Return the (X, Y) coordinate for the center point of the cell that contains the specified text.  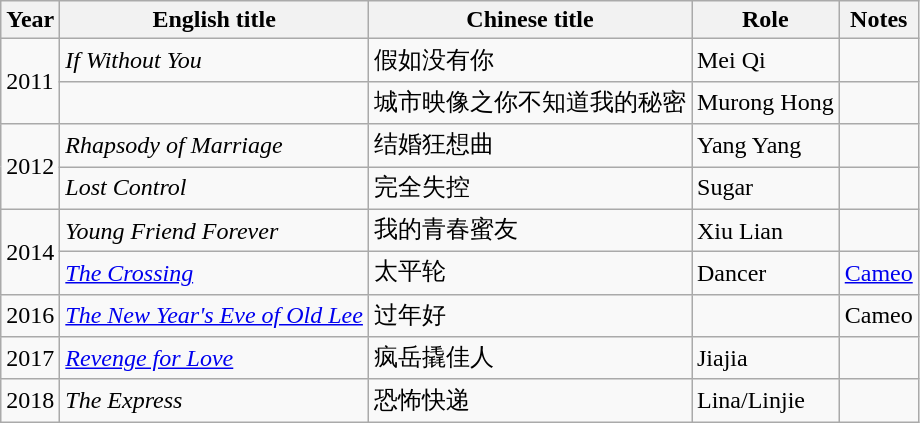
Dancer (766, 274)
Revenge for Love (214, 358)
2012 (30, 166)
2018 (30, 400)
Yang Yang (766, 146)
2011 (30, 82)
假如没有你 (530, 60)
过年好 (530, 316)
If Without You (214, 60)
恐怖快递 (530, 400)
Rhapsody of Marriage (214, 146)
Year (30, 20)
Mei Qi (766, 60)
Murong Hong (766, 102)
The Crossing (214, 274)
太平轮 (530, 274)
我的青春蜜友 (530, 230)
2017 (30, 358)
Lost Control (214, 188)
Young Friend Forever (214, 230)
2014 (30, 252)
The Express (214, 400)
Role (766, 20)
完全失控 (530, 188)
城市映像之你不知道我的秘密 (530, 102)
Xiu Lian (766, 230)
English title (214, 20)
2016 (30, 316)
The New Year's Eve of Old Lee (214, 316)
Sugar (766, 188)
Notes (878, 20)
Lina/Linjie (766, 400)
Chinese title (530, 20)
疯岳撬佳人 (530, 358)
结婚狂想曲 (530, 146)
Jiajia (766, 358)
